Identify which cell holds the provided text, then report its (x, y) central coordinate. 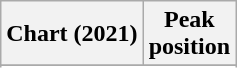
Peakposition (189, 34)
Chart (2021) (72, 34)
